From the cell containing the given text, extract its center point as (X, Y) coordinate. 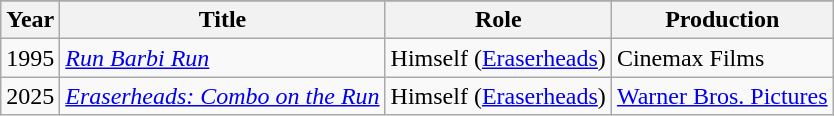
Warner Bros. Pictures (722, 96)
Run Barbi Run (222, 58)
Title (222, 20)
Year (30, 20)
1995 (30, 58)
Eraserheads: Combo on the Run (222, 96)
Cinemax Films (722, 58)
Production (722, 20)
2025 (30, 96)
Role (498, 20)
